Return [X, Y] of the center of cell containing provided text 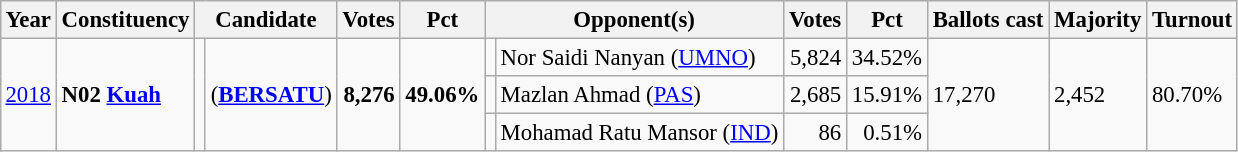
Year [28, 20]
Majority [1098, 20]
2018 [28, 94]
17,270 [988, 94]
34.52% [888, 57]
2,685 [816, 95]
5,824 [816, 57]
Turnout [1192, 20]
Ballots cast [988, 20]
86 [816, 133]
Mohamad Ratu Mansor (IND) [639, 133]
0.51% [888, 133]
(BERSATU) [271, 94]
49.06% [442, 94]
Nor Saidi Nanyan (UMNO) [639, 57]
Opponent(s) [634, 20]
80.70% [1192, 94]
15.91% [888, 95]
2,452 [1098, 94]
N02 Kuah [125, 94]
Mazlan Ahmad (PAS) [639, 95]
Constituency [125, 20]
Candidate [266, 20]
8,276 [368, 94]
